Output the (X, Y) coordinate of the center of the cell containing the given text.  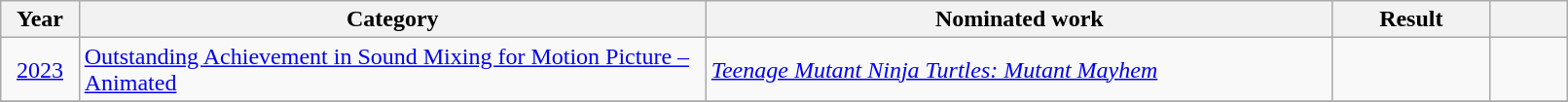
Outstanding Achievement in Sound Mixing for Motion Picture – Animated (392, 70)
2023 (40, 70)
Category (392, 19)
Result (1411, 19)
Teenage Mutant Ninja Turtles: Mutant Mayhem (1019, 70)
Nominated work (1019, 19)
Year (40, 19)
